Capture the cell that displays the provided text and extract its (X, Y) central coordinate. 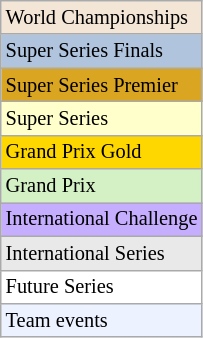
International Series (102, 253)
Team events (102, 320)
International Challenge (102, 219)
Grand Prix Gold (102, 152)
Super Series (102, 118)
World Championships (102, 17)
Super Series Finals (102, 51)
Grand Prix (102, 186)
Super Series Premier (102, 85)
Future Series (102, 287)
